Capture the cell that displays the provided text and extract its [x, y] central coordinate. 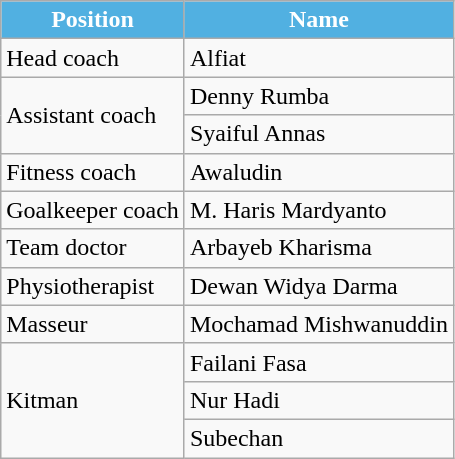
Head coach [93, 58]
Alfiat [318, 58]
Arbayeb Kharisma [318, 248]
Subechan [318, 438]
Mochamad Mishwanuddin [318, 324]
Dewan Widya Darma [318, 286]
Team doctor [93, 248]
Denny Rumba [318, 96]
Physiotherapist [93, 286]
Failani Fasa [318, 362]
Awaludin [318, 172]
Nur Hadi [318, 400]
Fitness coach [93, 172]
Goalkeeper coach [93, 210]
M. Haris Mardyanto [318, 210]
Name [318, 20]
Position [93, 20]
Syaiful Annas [318, 134]
Masseur [93, 324]
Assistant coach [93, 115]
Kitman [93, 400]
